Output the [X, Y] coordinate of the center of the cell containing the given text.  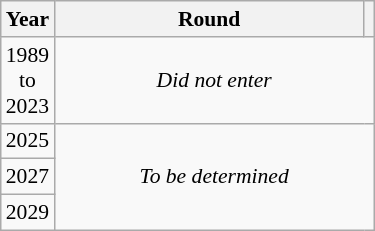
2027 [28, 177]
Round [209, 19]
1989to2023 [28, 80]
To be determined [214, 176]
2029 [28, 213]
Did not enter [214, 80]
Year [28, 19]
2025 [28, 141]
